Extract the (x, y) coordinate from the center of the cell holding the provided text.  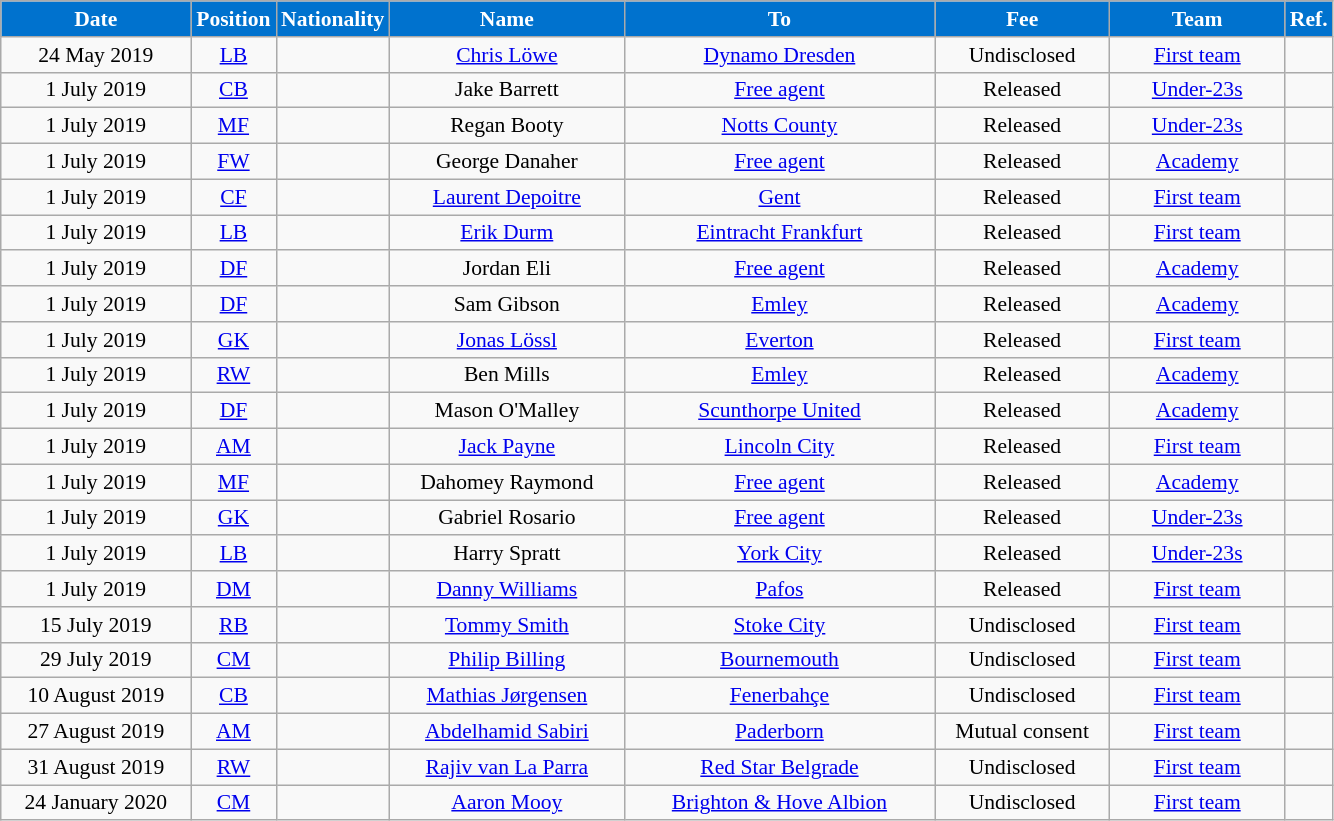
Name (506, 19)
Mutual consent (1022, 732)
Philip Billing (506, 660)
Gent (779, 197)
FW (234, 162)
Aaron Mooy (506, 803)
Gabriel Rosario (506, 518)
CF (234, 197)
Notts County (779, 126)
Danny Williams (506, 589)
Paderborn (779, 732)
Position (234, 19)
Pafos (779, 589)
Jake Barrett (506, 90)
24 May 2019 (96, 55)
York City (779, 554)
Mathias Jørgensen (506, 696)
Sam Gibson (506, 304)
15 July 2019 (96, 625)
Red Star Belgrade (779, 767)
Erik Durm (506, 233)
Nationality (332, 19)
Fee (1022, 19)
George Danaher (506, 162)
Abdelhamid Sabiri (506, 732)
RB (234, 625)
Dynamo Dresden (779, 55)
Brighton & Hove Albion (779, 803)
Team (1198, 19)
10 August 2019 (96, 696)
Harry Spratt (506, 554)
Jonas Lössl (506, 340)
Date (96, 19)
31 August 2019 (96, 767)
Lincoln City (779, 447)
Ben Mills (506, 375)
Ref. (1309, 19)
Stoke City (779, 625)
DM (234, 589)
Bournemouth (779, 660)
Tommy Smith (506, 625)
27 August 2019 (96, 732)
Chris Löwe (506, 55)
Mason O'Malley (506, 411)
Scunthorpe United (779, 411)
Jack Payne (506, 447)
29 July 2019 (96, 660)
Regan Booty (506, 126)
To (779, 19)
Rajiv van La Parra (506, 767)
24 January 2020 (96, 803)
Dahomey Raymond (506, 482)
Eintracht Frankfurt (779, 233)
Laurent Depoitre (506, 197)
Fenerbahçe (779, 696)
Jordan Eli (506, 269)
Everton (779, 340)
